Provide the (X, Y) coordinate of the cell's center where the given text is located.  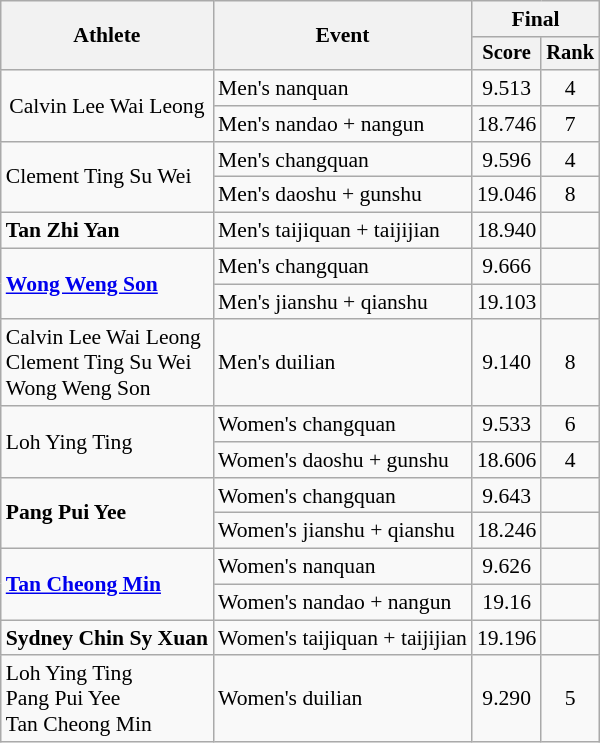
Athlete (107, 36)
9.513 (506, 88)
Loh Ying TingPang Pui YeeTan Cheong Min (107, 700)
Men's daoshu + gunshu (342, 195)
Sydney Chin Sy Xuan (107, 638)
Score (506, 54)
Pang Pui Yee (107, 514)
18.940 (506, 231)
19.103 (506, 302)
Women's jianshu + qianshu (342, 531)
18.606 (506, 460)
18.246 (506, 531)
Women's duilian (342, 700)
Men's taijiquan + taijijian (342, 231)
19.16 (506, 603)
6 (570, 424)
5 (570, 700)
Wong Weng Son (107, 284)
Calvin Lee Wai LeongClement Ting Su WeiWong Weng Son (107, 364)
Women's daoshu + gunshu (342, 460)
9.140 (506, 364)
Calvin Lee Wai Leong (107, 106)
Men's jianshu + qianshu (342, 302)
Rank (570, 54)
Tan Zhi Yan (107, 231)
Loh Ying Ting (107, 442)
Men's nandao + nangun (342, 124)
Women's taijiquan + taijijian (342, 638)
Men's nanquan (342, 88)
Women's nandao + nangun (342, 603)
Event (342, 36)
9.596 (506, 160)
Women's nanquan (342, 567)
19.196 (506, 638)
19.046 (506, 195)
Tan Cheong Min (107, 584)
9.666 (506, 267)
Clement Ting Su Wei (107, 178)
Final (536, 19)
Men's duilian (342, 364)
9.626 (506, 567)
9.643 (506, 496)
9.290 (506, 700)
18.746 (506, 124)
7 (570, 124)
9.533 (506, 424)
